Search for the cell housing the specified text and yield its [x, y] center coordinate. 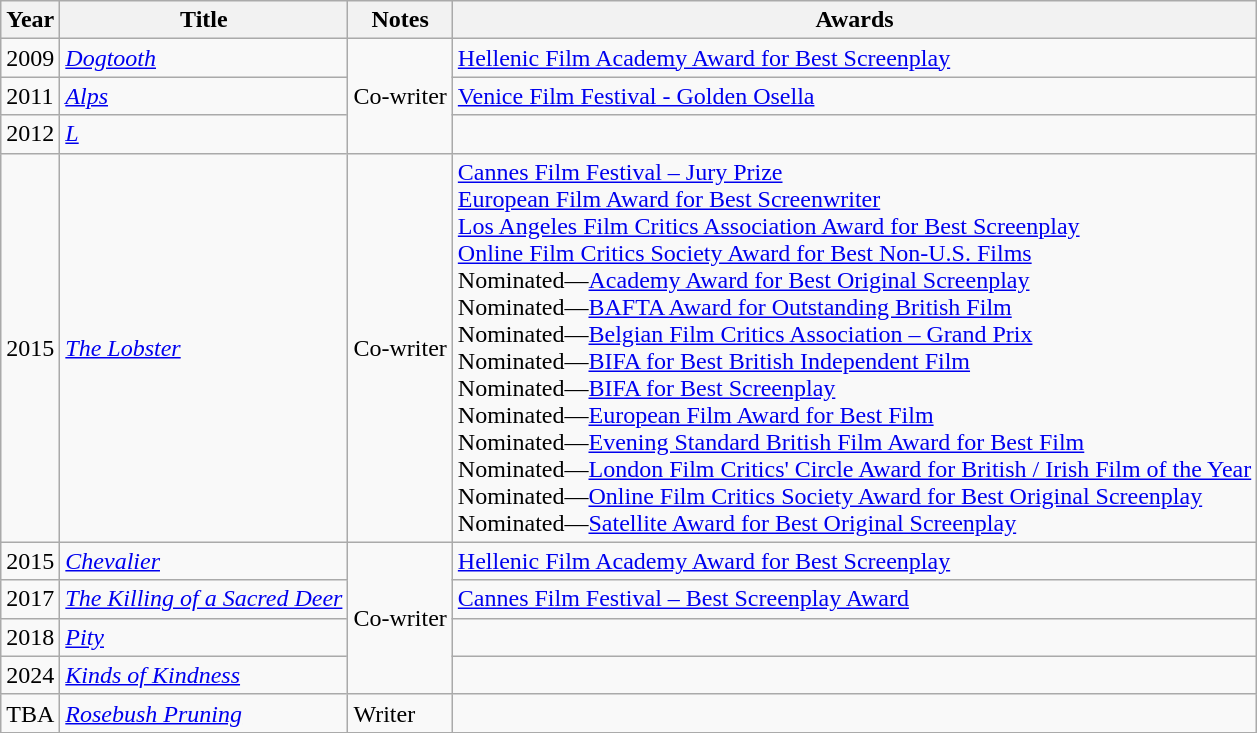
TBA [30, 713]
Notes [400, 20]
2011 [30, 96]
The Killing of a Sacred Deer [204, 599]
Awards [854, 20]
2018 [30, 637]
Chevalier [204, 561]
Kinds of Kindness [204, 675]
2009 [30, 58]
Rosebush Pruning [204, 713]
Cannes Film Festival – Best Screenplay Award [854, 599]
Year [30, 20]
2017 [30, 599]
2012 [30, 134]
L [204, 134]
Dogtooth [204, 58]
The Lobster [204, 348]
Writer [400, 713]
Pity [204, 637]
Alps [204, 96]
Venice Film Festival - Golden Osella [854, 96]
2024 [30, 675]
Title [204, 20]
